Extract the [x, y] coordinate from the center of the cell holding the provided text.  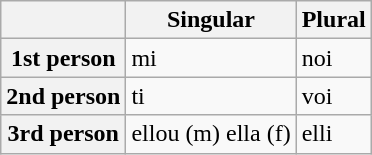
ti [211, 96]
Singular [211, 20]
1st person [64, 58]
voi [334, 96]
elli [334, 134]
3rd person [64, 134]
2nd person [64, 96]
mi [211, 58]
ellou (m) ella (f) [211, 134]
Plural [334, 20]
noi [334, 58]
